From the cell containing the given text, extract its center point as [x, y] coordinate. 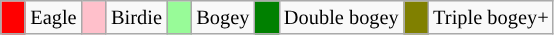
Birdie [136, 17]
Eagle [53, 17]
Double bogey [342, 17]
Bogey [222, 17]
Triple bogey+ [490, 17]
